Search for the cell housing the specified text and yield its [X, Y] center coordinate. 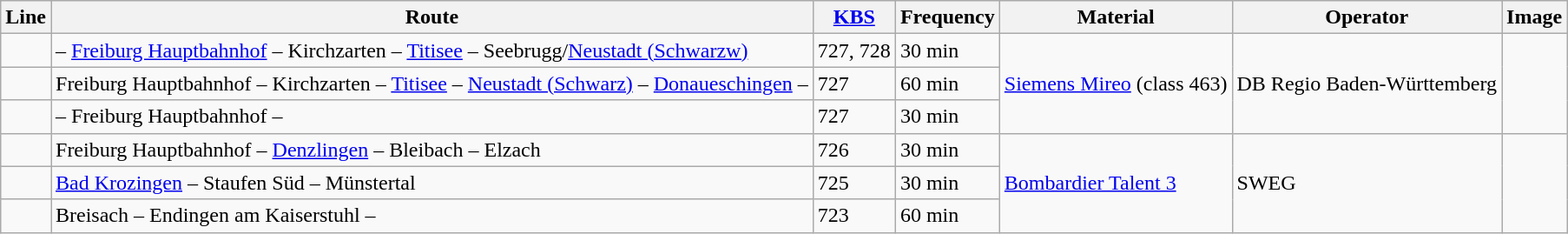
Breisach – Endingen am Kaiserstuhl – [432, 216]
Bombardier Talent 3 [1116, 183]
Bad Krozingen – Staufen Süd – Münstertal [432, 183]
DB Regio Baden-Württemberg [1367, 84]
725 [854, 183]
Route [432, 17]
727, 728 [854, 50]
– Freiburg Hauptbahnhof – Kirchzarten – Titisee – Seebrugg/Neustadt (Schwarzw) [432, 50]
726 [854, 150]
SWEG [1367, 183]
Freiburg Hauptbahnhof – Denzlingen – Bleibach – Elzach [432, 150]
Frequency [947, 17]
Material [1116, 17]
Siemens Mireo (class 463) [1116, 84]
Operator [1367, 17]
Freiburg Hauptbahnhof – Kirchzarten – Titisee – Neustadt (Schwarz) – Donaueschingen – [432, 84]
– Freiburg Hauptbahnhof – [432, 117]
723 [854, 216]
Line [26, 17]
Image [1535, 17]
KBS [854, 17]
